Capture the cell that displays the provided text and extract its (x, y) central coordinate. 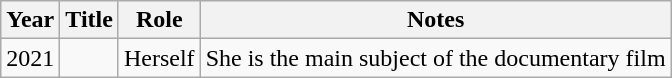
She is the main subject of the documentary film (436, 58)
Notes (436, 20)
Title (90, 20)
2021 (30, 58)
Role (159, 20)
Herself (159, 58)
Year (30, 20)
